For the text-containing cell, return its midpoint in [x, y] coordinate format. 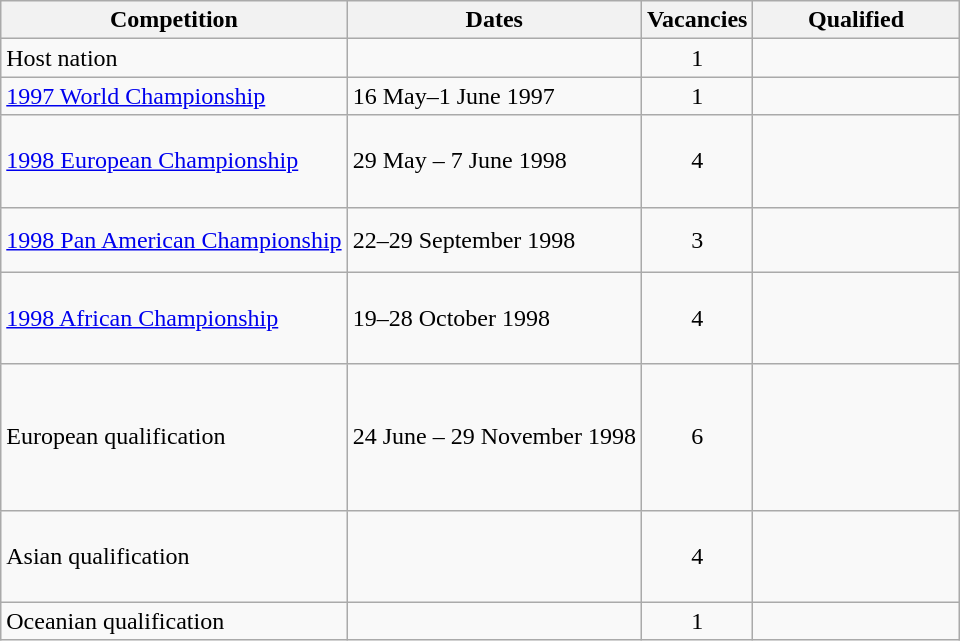
Qualified [856, 20]
22–29 September 1998 [494, 240]
Vacancies [697, 20]
Oceanian qualification [174, 621]
3 [697, 240]
24 June – 29 November 1998 [494, 437]
1997 World Championship [174, 96]
Host nation [174, 58]
1998 European Championship [174, 161]
European qualification [174, 437]
Asian qualification [174, 556]
19–28 October 1998 [494, 318]
1998 Pan American Championship [174, 240]
6 [697, 437]
29 May – 7 June 1998 [494, 161]
Dates [494, 20]
Competition [174, 20]
16 May–1 June 1997 [494, 96]
1998 African Championship [174, 318]
